Search for the cell housing the specified text and yield its (x, y) center coordinate. 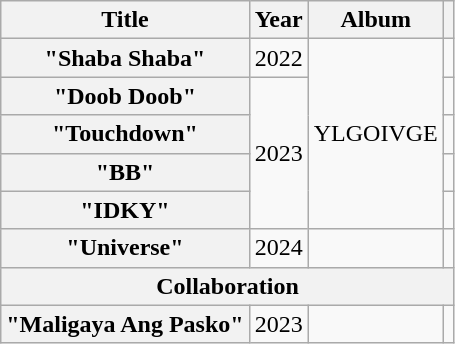
"IDKY" (125, 210)
Collaboration (228, 286)
"BB" (125, 172)
Year (278, 20)
Title (125, 20)
"Doob Doob" (125, 96)
"Maligaya Ang Pasko" (125, 324)
"Universe" (125, 248)
"Shaba Shaba" (125, 58)
2024 (278, 248)
2022 (278, 58)
"Touchdown" (125, 134)
Album (376, 20)
YLGOIVGE (376, 134)
